Return the (x, y) coordinate for the center point of the cell that contains the specified text.  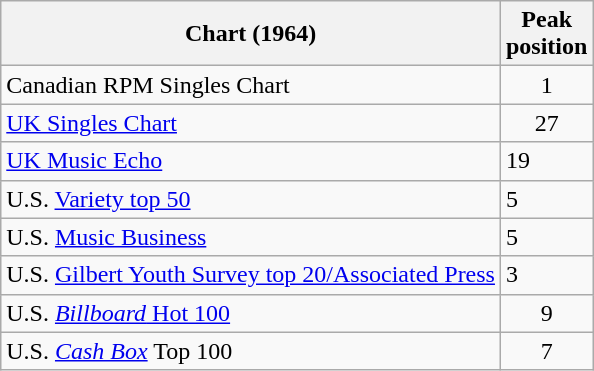
27 (546, 123)
Canadian RPM Singles Chart (251, 85)
7 (546, 351)
UK Singles Chart (251, 123)
Chart (1964) (251, 34)
U.S. Cash Box Top 100 (251, 351)
U.S. Music Business (251, 237)
Peakposition (546, 34)
19 (546, 161)
U.S. Variety top 50 (251, 199)
UK Music Echo (251, 161)
U.S. Gilbert Youth Survey top 20/Associated Press (251, 275)
U.S. Billboard Hot 100 (251, 313)
9 (546, 313)
3 (546, 275)
1 (546, 85)
